Return (X, Y) of the center of cell containing provided text 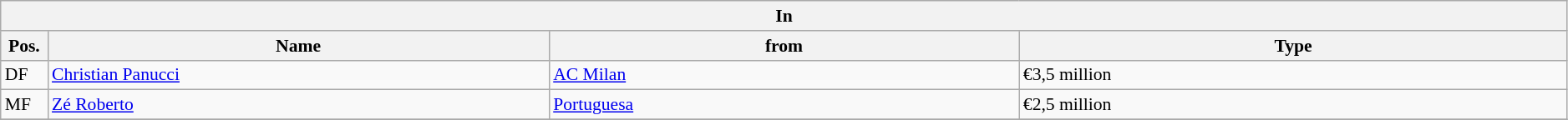
from (784, 46)
MF (24, 105)
DF (24, 75)
In (784, 16)
Christian Panucci (298, 75)
AC Milan (784, 75)
Name (298, 46)
Pos. (24, 46)
Zé Roberto (298, 105)
€2,5 million (1293, 105)
Type (1293, 46)
€3,5 million (1293, 75)
Portuguesa (784, 105)
